Scan for the cell matching the given text and deliver its [X, Y] coordinate at center. 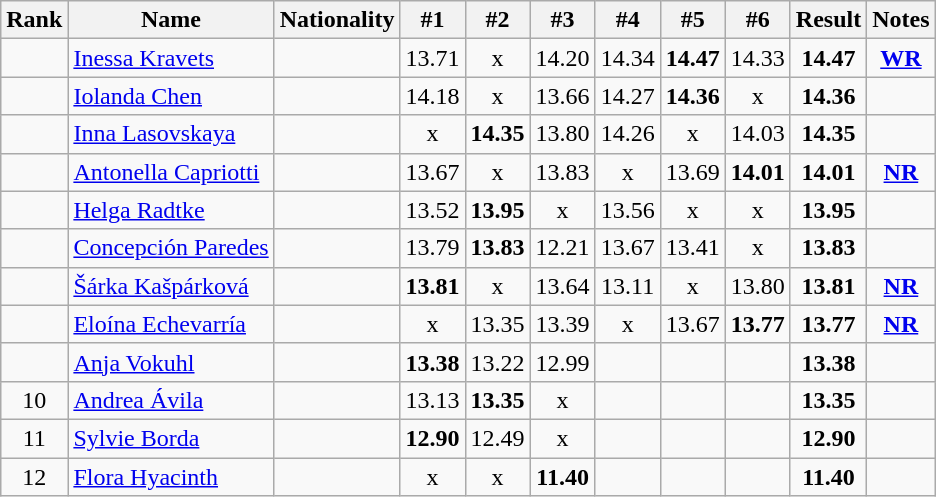
13.66 [562, 96]
14.18 [432, 96]
14.26 [628, 134]
#3 [562, 20]
13.64 [562, 286]
Nationality [337, 20]
13.22 [498, 362]
12 [34, 477]
Sylvie Borda [171, 438]
WR [901, 58]
#4 [628, 20]
Antonella Capriotti [171, 172]
Anja Vokuhl [171, 362]
13.11 [628, 286]
14.03 [758, 134]
14.33 [758, 58]
Rank [34, 20]
13.52 [432, 210]
11 [34, 438]
Concepción Paredes [171, 248]
Result [828, 20]
14.20 [562, 58]
12.21 [562, 248]
Eloína Echevarría [171, 324]
Inna Lasovskaya [171, 134]
Helga Radtke [171, 210]
#1 [432, 20]
13.41 [692, 248]
13.39 [562, 324]
12.99 [562, 362]
14.27 [628, 96]
#6 [758, 20]
14.34 [628, 58]
Iolanda Chen [171, 96]
#5 [692, 20]
13.79 [432, 248]
Šárka Kašpárková [171, 286]
13.71 [432, 58]
Inessa Kravets [171, 58]
Notes [901, 20]
10 [34, 400]
Andrea Ávila [171, 400]
13.13 [432, 400]
Flora Hyacinth [171, 477]
13.69 [692, 172]
Name [171, 20]
#2 [498, 20]
13.56 [628, 210]
12.49 [498, 438]
